Determine the (x, y) coordinate at the center of the cell enclosing the given text.  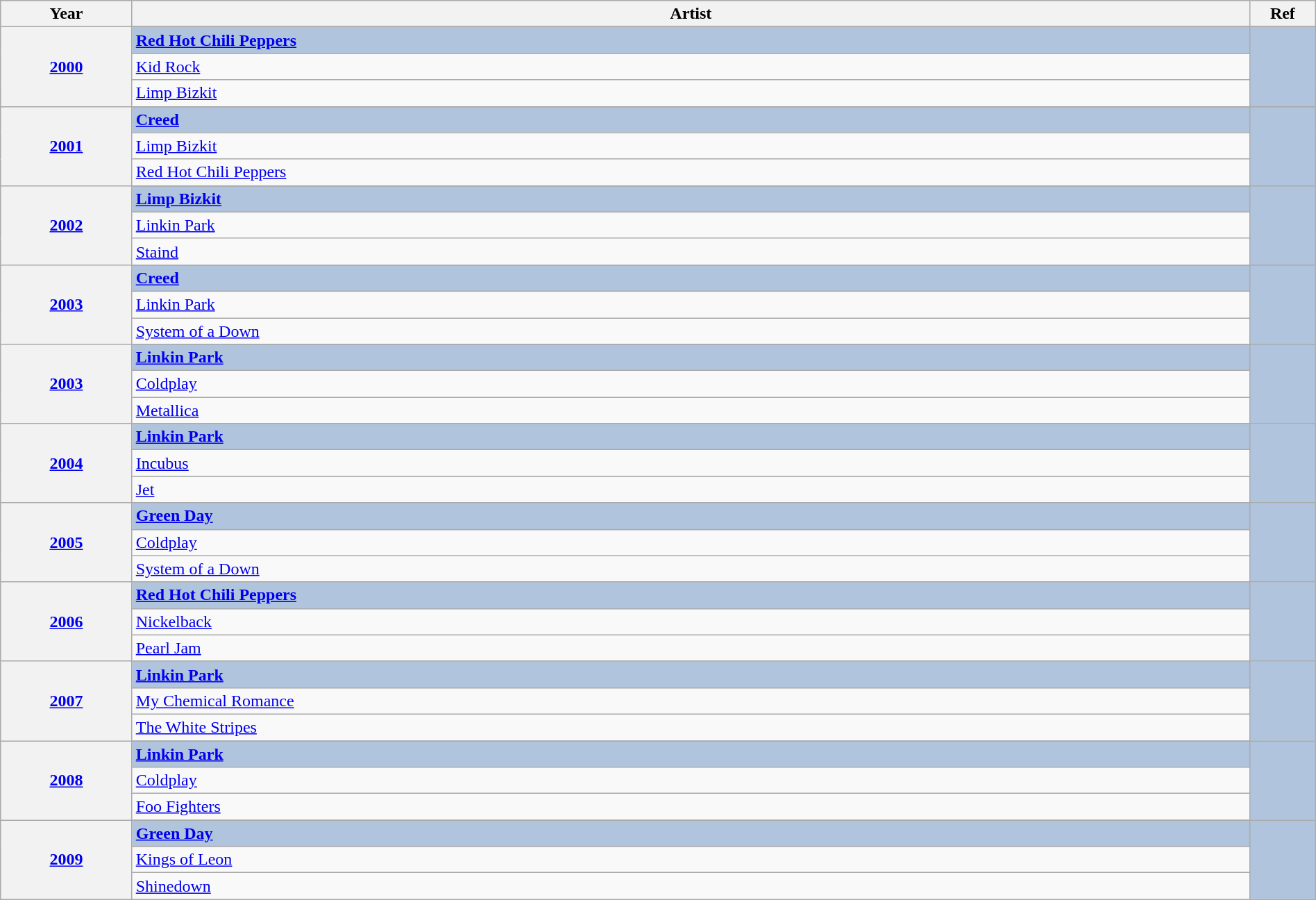
Shinedown (691, 886)
Staind (691, 251)
Ref (1283, 14)
My Chemical Romance (691, 701)
Nickelback (691, 622)
Foo Fighters (691, 807)
Kid Rock (691, 67)
2002 (67, 225)
Kings of Leon (691, 860)
2001 (67, 146)
Metallica (691, 410)
2006 (67, 622)
2007 (67, 701)
Year (67, 14)
Incubus (691, 463)
Pearl Jam (691, 648)
2008 (67, 780)
2005 (67, 542)
2000 (67, 67)
Artist (691, 14)
Jet (691, 490)
The White Stripes (691, 727)
2004 (67, 463)
2009 (67, 860)
